Search for the cell housing the specified text and yield its [x, y] center coordinate. 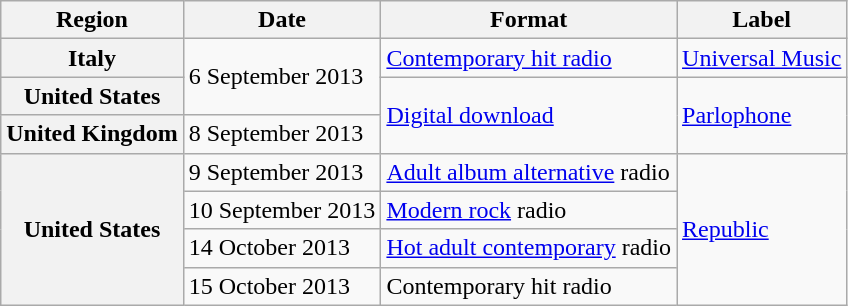
Parlophone [762, 115]
Italy [92, 58]
Modern rock radio [529, 210]
6 September 2013 [282, 77]
Universal Music [762, 58]
Hot adult contemporary radio [529, 248]
United Kingdom [92, 134]
8 September 2013 [282, 134]
9 September 2013 [282, 172]
14 October 2013 [282, 248]
Format [529, 20]
10 September 2013 [282, 210]
Region [92, 20]
Label [762, 20]
Republic [762, 229]
Adult album alternative radio [529, 172]
Date [282, 20]
Digital download [529, 115]
15 October 2013 [282, 286]
